Extract the [X, Y] coordinate from the center of the cell holding the provided text.  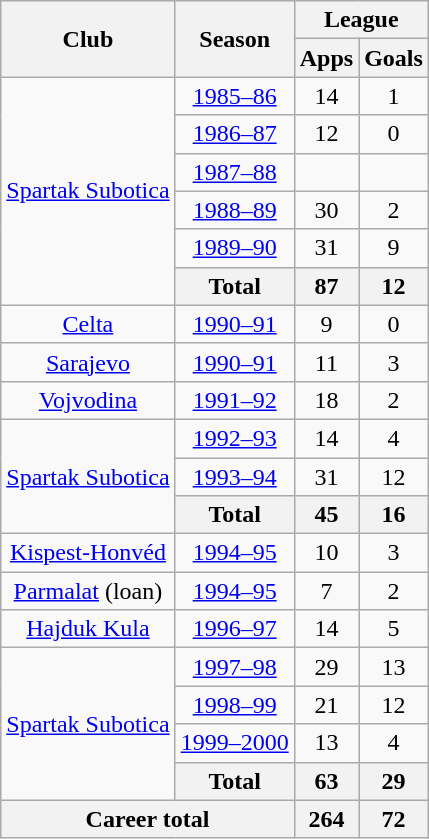
16 [394, 515]
Club [88, 39]
Goals [394, 58]
72 [394, 819]
5 [394, 629]
1987–88 [234, 172]
Parmalat (loan) [88, 591]
Season [234, 39]
10 [326, 553]
1989–90 [234, 248]
1996–97 [234, 629]
Apps [326, 58]
1992–93 [234, 438]
1997–98 [234, 667]
Celta [88, 324]
Hajduk Kula [88, 629]
63 [326, 781]
45 [326, 515]
264 [326, 819]
1998–99 [234, 705]
League [361, 20]
1988–89 [234, 210]
30 [326, 210]
1991–92 [234, 400]
1999–2000 [234, 743]
Sarajevo [88, 362]
1993–94 [234, 477]
Career total [148, 819]
21 [326, 705]
7 [326, 591]
87 [326, 286]
1985–86 [234, 96]
1 [394, 96]
1986–87 [234, 134]
18 [326, 400]
Vojvodina [88, 400]
Kispest-Honvéd [88, 553]
11 [326, 362]
